From the cell containing the given text, extract its center point as [x, y] coordinate. 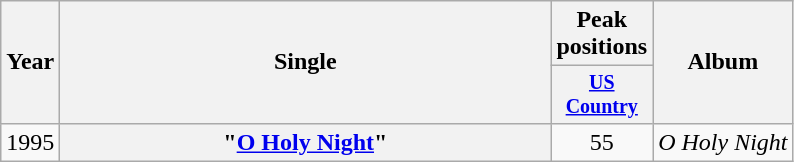
Year [30, 62]
55 [602, 142]
Album [723, 62]
O Holy Night [723, 142]
1995 [30, 142]
"O Holy Night" [306, 142]
Single [306, 62]
US Country [602, 94]
Peak positions [602, 34]
